For the text-containing cell, return its midpoint in [x, y] coordinate format. 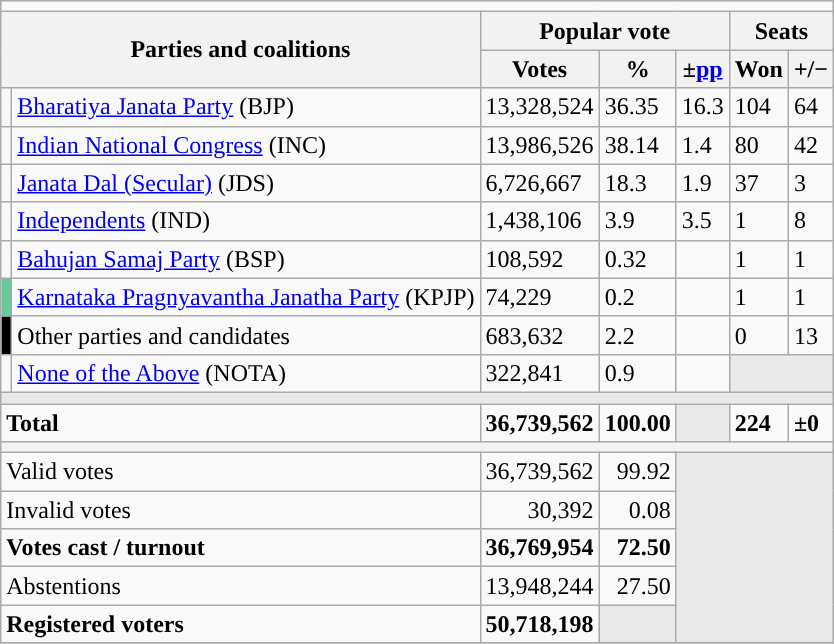
Other parties and candidates [246, 335]
38.14 [638, 145]
37 [758, 183]
1.9 [702, 183]
% [638, 69]
36.35 [638, 107]
3.9 [638, 221]
3.5 [702, 221]
Popular vote [604, 31]
50,718,198 [540, 624]
+/− [810, 69]
Registered voters [240, 624]
80 [758, 145]
0.9 [638, 373]
72.50 [638, 548]
27.50 [638, 586]
Bharatiya Janata Party (BJP) [246, 107]
30,392 [540, 510]
104 [758, 107]
8 [810, 221]
100.00 [638, 423]
Abstentions [240, 586]
6,726,667 [540, 183]
Seats [781, 31]
3 [810, 183]
16.3 [702, 107]
13,948,244 [540, 586]
Bahujan Samaj Party (BSP) [246, 259]
13,328,524 [540, 107]
0.32 [638, 259]
108,592 [540, 259]
1.4 [702, 145]
0.2 [638, 297]
Votes [540, 69]
Votes cast / turnout [240, 548]
36,769,954 [540, 548]
Invalid votes [240, 510]
2.2 [638, 335]
224 [758, 423]
Independents (IND) [246, 221]
Indian National Congress (INC) [246, 145]
0.08 [638, 510]
±0 [810, 423]
13,986,526 [540, 145]
±pp [702, 69]
13 [810, 335]
Valid votes [240, 472]
1,438,106 [540, 221]
Total [240, 423]
64 [810, 107]
Karnataka Pragnyavantha Janatha Party (KPJP) [246, 297]
683,632 [540, 335]
18.3 [638, 183]
None of the Above (NOTA) [246, 373]
74,229 [540, 297]
Janata Dal (Secular) (JDS) [246, 183]
Parties and coalitions [240, 50]
42 [810, 145]
Won [758, 69]
0 [758, 335]
99.92 [638, 472]
322,841 [540, 373]
